Locate the cell with the specified text and output its [x, y] center coordinate. 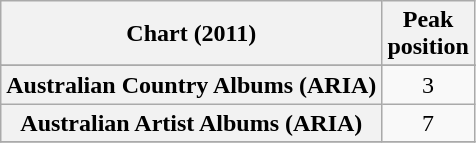
3 [428, 85]
7 [428, 123]
Australian Country Albums (ARIA) [192, 85]
Chart (2011) [192, 34]
Australian Artist Albums (ARIA) [192, 123]
Peak position [428, 34]
